Output the (x, y) coordinate of the center of the cell containing the given text.  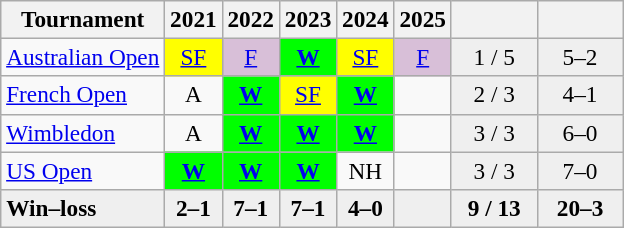
Wimbledon (83, 133)
2022 (250, 19)
6–0 (580, 133)
4–0 (366, 208)
Australian Open (83, 57)
Win–loss (83, 208)
Tournament (83, 19)
9 / 13 (494, 208)
20–3 (580, 208)
7–0 (580, 170)
2024 (366, 19)
2–1 (194, 208)
US Open (83, 170)
1 / 5 (494, 57)
2023 (308, 19)
5–2 (580, 57)
4–1 (580, 95)
2025 (422, 19)
French Open (83, 95)
2021 (194, 19)
NH (366, 170)
2 / 3 (494, 95)
